Scan for the cell matching the given text and deliver its (x, y) coordinate at center. 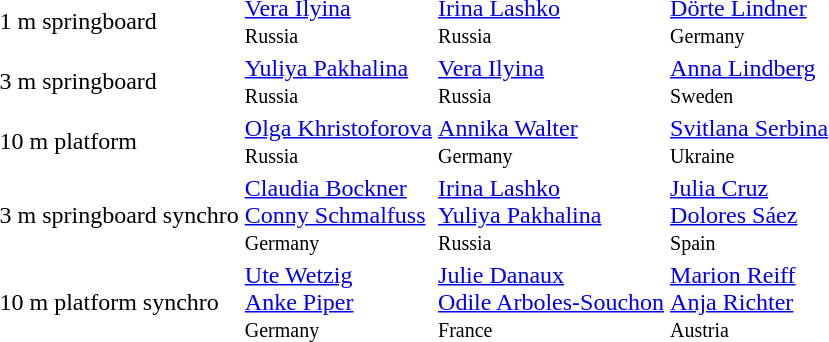
Annika WalterGermany (552, 142)
Irina LashkoYuliya PakhalinaRussia (552, 215)
Yuliya PakhalinaRussia (338, 82)
Vera IlyinaRussia (552, 82)
Claudia BocknerConny SchmalfussGermany (338, 215)
Olga KhristoforovaRussia (338, 142)
